Locate the cell with the specified text and output its [X, Y] center coordinate. 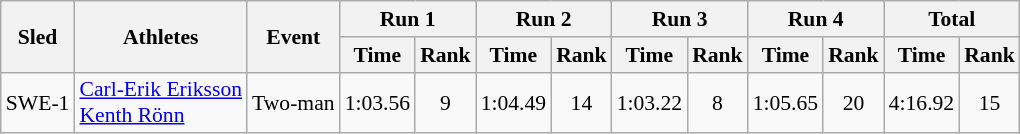
Total [952, 19]
SWE-1 [38, 102]
Run 4 [816, 19]
8 [718, 102]
Sled [38, 36]
Run 1 [408, 19]
Run 2 [544, 19]
1:04.49 [514, 102]
20 [854, 102]
1:05.65 [786, 102]
1:03.22 [650, 102]
Run 3 [680, 19]
4:16.92 [922, 102]
Athletes [160, 36]
Two-man [294, 102]
15 [990, 102]
Carl-Erik ErikssonKenth Rönn [160, 102]
14 [582, 102]
1:03.56 [378, 102]
Event [294, 36]
9 [446, 102]
